Scan for the cell matching the given text and deliver its [X, Y] coordinate at center. 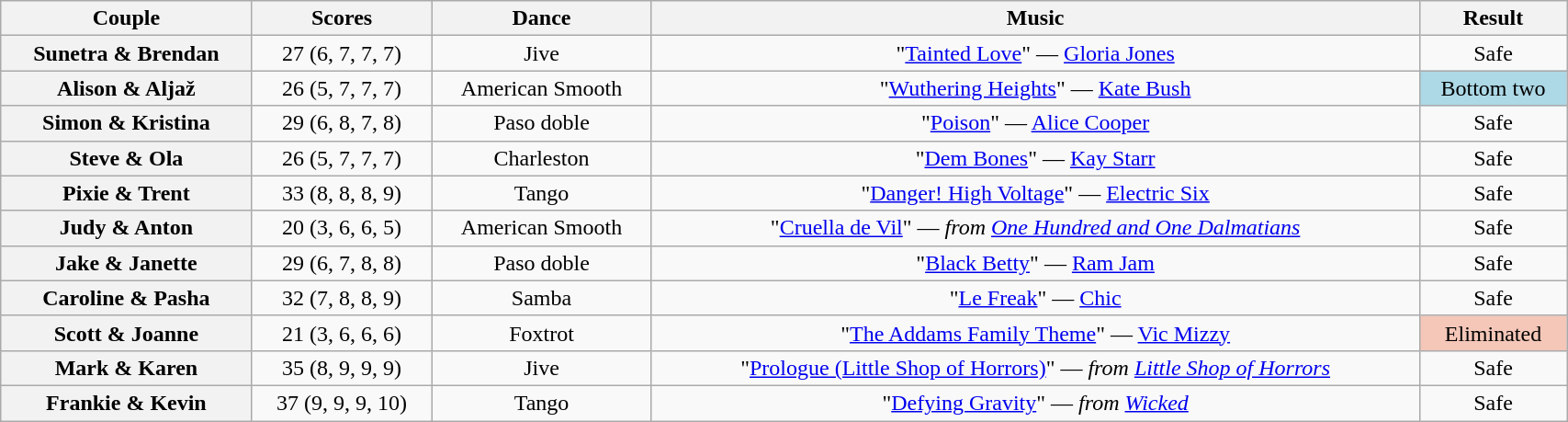
29 (6, 8, 7, 8) [342, 123]
Result [1493, 18]
35 (8, 9, 9, 9) [342, 368]
Scott & Joanne [127, 333]
Couple [127, 18]
"The Addams Family Theme" — Vic Mizzy [1035, 333]
Pixie & Trent [127, 193]
"Defying Gravity" — from Wicked [1035, 403]
Eliminated [1493, 333]
"Le Freak" — Chic [1035, 298]
Scores [342, 18]
Dance [542, 18]
"Dem Bones" — Kay Starr [1035, 158]
Frankie & Kevin [127, 403]
20 (3, 6, 6, 5) [342, 228]
29 (6, 7, 8, 8) [342, 263]
37 (9, 9, 9, 10) [342, 403]
Foxtrot [542, 333]
32 (7, 8, 8, 9) [342, 298]
Simon & Kristina [127, 123]
"Danger! High Voltage" — Electric Six [1035, 193]
Judy & Anton [127, 228]
Bottom two [1493, 88]
"Wuthering Heights" — Kate Bush [1035, 88]
Music [1035, 18]
"Tainted Love" — Gloria Jones [1035, 53]
Sunetra & Brendan [127, 53]
"Prologue (Little Shop of Horrors)" — from Little Shop of Horrors [1035, 368]
33 (8, 8, 8, 9) [342, 193]
"Poison" — Alice Cooper [1035, 123]
"Black Betty" — Ram Jam [1035, 263]
Samba [542, 298]
Charleston [542, 158]
27 (6, 7, 7, 7) [342, 53]
21 (3, 6, 6, 6) [342, 333]
Alison & Aljaž [127, 88]
"Cruella de Vil" — from One Hundred and One Dalmatians [1035, 228]
Caroline & Pasha [127, 298]
Jake & Janette [127, 263]
Steve & Ola [127, 158]
Mark & Karen [127, 368]
